Search for the cell housing the specified text and yield its (x, y) center coordinate. 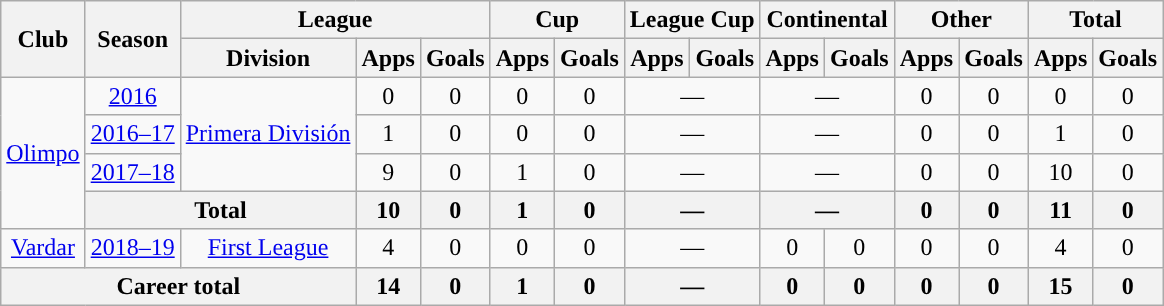
Division (268, 58)
Primera División (268, 134)
14 (388, 286)
9 (388, 172)
Continental (827, 20)
2018–19 (132, 248)
Season (132, 39)
11 (1060, 210)
Other (961, 20)
15 (1060, 286)
Olimpo (43, 153)
League Cup (692, 20)
First League (268, 248)
2016 (132, 96)
Career total (178, 286)
2017–18 (132, 172)
Vardar (43, 248)
2016–17 (132, 134)
Club (43, 39)
Cup (557, 20)
League (335, 20)
